From the cell containing the given text, extract its center point as [X, Y] coordinate. 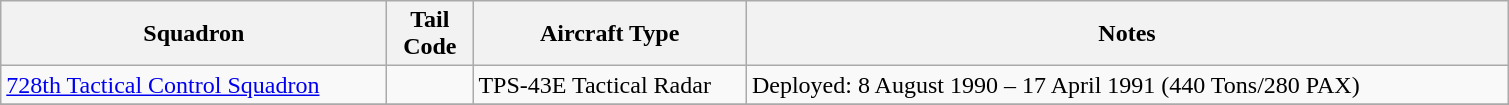
Aircraft Type [610, 34]
TPS-43E Tactical Radar [610, 85]
Squadron [194, 34]
Deployed: 8 August 1990 – 17 April 1991 (440 Tons/280 PAX) [1126, 85]
Tail Code [430, 34]
728th Tactical Control Squadron [194, 85]
Notes [1126, 34]
